Return the (x, y) coordinate for the center point of the cell that contains the specified text.  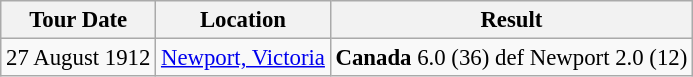
Location (244, 20)
Tour Date (78, 20)
27 August 1912 (78, 58)
Newport, Victoria (244, 58)
Result (511, 20)
Canada 6.0 (36) def Newport 2.0 (12) (511, 58)
